Return the (x, y) coordinate for the center point of the cell that contains the specified text.  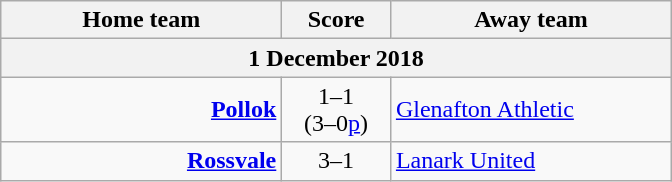
1 December 2018 (336, 58)
Away team (530, 20)
Lanark United (530, 161)
Score (336, 20)
1–1(3–0p) (336, 110)
3–1 (336, 161)
Pollok (142, 110)
Glenafton Athletic (530, 110)
Rossvale (142, 161)
Home team (142, 20)
